Return the (x, y) coordinate for the center point of the cell that contains the specified text.  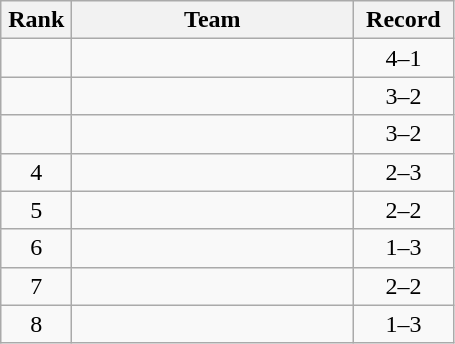
6 (36, 248)
4 (36, 172)
4–1 (404, 58)
7 (36, 286)
8 (36, 324)
Team (212, 20)
Record (404, 20)
Rank (36, 20)
2–3 (404, 172)
5 (36, 210)
